Return the (x, y) coordinate for the center point of the cell that contains the specified text.  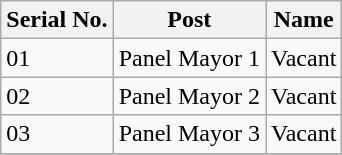
01 (57, 58)
Panel Mayor 1 (189, 58)
Serial No. (57, 20)
Panel Mayor 3 (189, 134)
02 (57, 96)
Panel Mayor 2 (189, 96)
Name (304, 20)
03 (57, 134)
Post (189, 20)
